From the cell containing the given text, extract its center point as (x, y) coordinate. 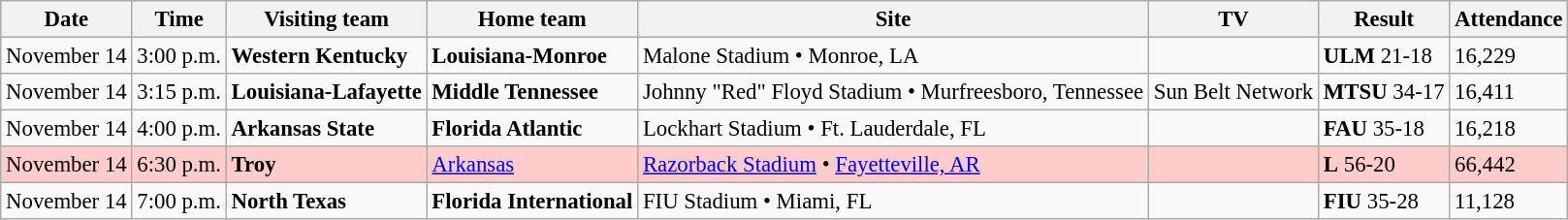
FIU 35-28 (1385, 202)
ULM 21-18 (1385, 56)
16,229 (1509, 56)
Florida International (532, 202)
Florida Atlantic (532, 129)
MTSU 34-17 (1385, 92)
Visiting team (326, 19)
FAU 35-18 (1385, 129)
11,128 (1509, 202)
3:15 p.m. (178, 92)
Malone Stadium • Monroe, LA (894, 56)
Site (894, 19)
16,411 (1509, 92)
16,218 (1509, 129)
7:00 p.m. (178, 202)
Troy (326, 165)
Attendance (1509, 19)
Louisiana-Monroe (532, 56)
Sun Belt Network (1233, 92)
Home team (532, 19)
4:00 p.m. (178, 129)
Razorback Stadium • Fayetteville, AR (894, 165)
Arkansas State (326, 129)
Result (1385, 19)
Arkansas (532, 165)
Louisiana-Lafayette (326, 92)
Lockhart Stadium • Ft. Lauderdale, FL (894, 129)
Time (178, 19)
Middle Tennessee (532, 92)
6:30 p.m. (178, 165)
Johnny "Red" Floyd Stadium • Murfreesboro, Tennessee (894, 92)
66,442 (1509, 165)
North Texas (326, 202)
TV (1233, 19)
FIU Stadium • Miami, FL (894, 202)
Date (66, 19)
L 56-20 (1385, 165)
Western Kentucky (326, 56)
3:00 p.m. (178, 56)
